Identify which cell holds the provided text, then report its [X, Y] central coordinate. 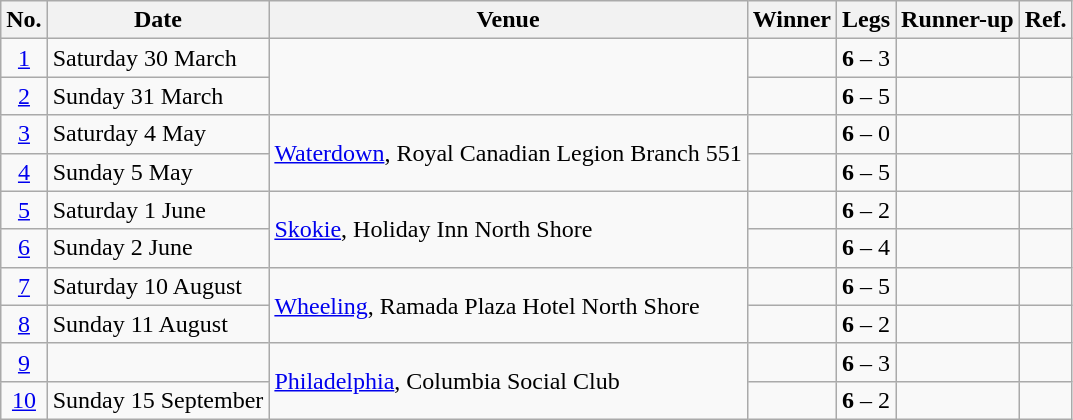
6 – 0 [866, 134]
Wheeling, Ramada Plaza Hotel North Shore [508, 305]
Saturday 1 June [158, 210]
9 [24, 362]
Ref. [1046, 20]
Waterdown, Royal Canadian Legion Branch 551 [508, 153]
Venue [508, 20]
10 [24, 400]
5 [24, 210]
Winner [792, 20]
6 [24, 248]
Sunday 15 September [158, 400]
Legs [866, 20]
Sunday 5 May [158, 172]
2 [24, 96]
7 [24, 286]
Skokie, Holiday Inn North Shore [508, 229]
No. [24, 20]
Date [158, 20]
Saturday 30 March [158, 58]
Runner-up [958, 20]
Philadelphia, Columbia Social Club [508, 381]
1 [24, 58]
Sunday 31 March [158, 96]
Saturday 4 May [158, 134]
3 [24, 134]
6 – 4 [866, 248]
Sunday 2 June [158, 248]
4 [24, 172]
Sunday 11 August [158, 324]
Saturday 10 August [158, 286]
8 [24, 324]
